Find where the given text appears and provide that cell's center as (x, y) coordinate. 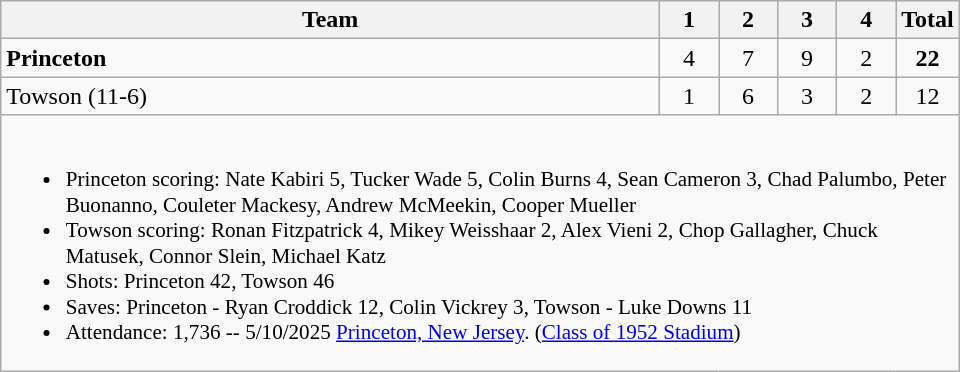
7 (748, 58)
12 (928, 96)
9 (808, 58)
Team (330, 20)
6 (748, 96)
Towson (11-6) (330, 96)
Princeton (330, 58)
22 (928, 58)
Total (928, 20)
